Return the (x, y) coordinate for the center point of the cell that contains the specified text.  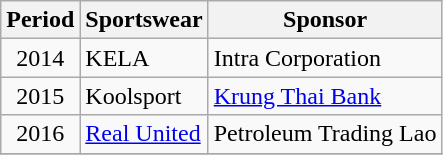
Sponsor (325, 20)
Koolsport (144, 96)
2015 (40, 96)
Period (40, 20)
Krung Thai Bank (325, 96)
Sportswear (144, 20)
Real United (144, 134)
2016 (40, 134)
KELA (144, 58)
Intra Corporation (325, 58)
Petroleum Trading Lao (325, 134)
2014 (40, 58)
